From the cell containing the given text, extract its center point as [x, y] coordinate. 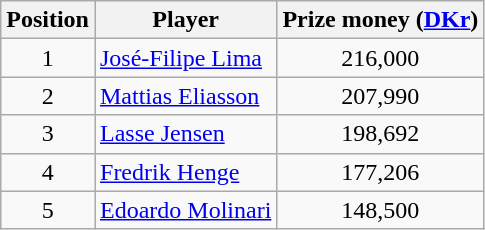
Lasse Jensen [185, 134]
177,206 [380, 172]
Position [48, 20]
5 [48, 210]
198,692 [380, 134]
4 [48, 172]
Fredrik Henge [185, 172]
Mattias Eliasson [185, 96]
José-Filipe Lima [185, 58]
Prize money (DKr) [380, 20]
Player [185, 20]
216,000 [380, 58]
2 [48, 96]
207,990 [380, 96]
3 [48, 134]
1 [48, 58]
148,500 [380, 210]
Edoardo Molinari [185, 210]
